Pinpoint the cell where the given text exists, returning its [x, y] midpoint coordinate. 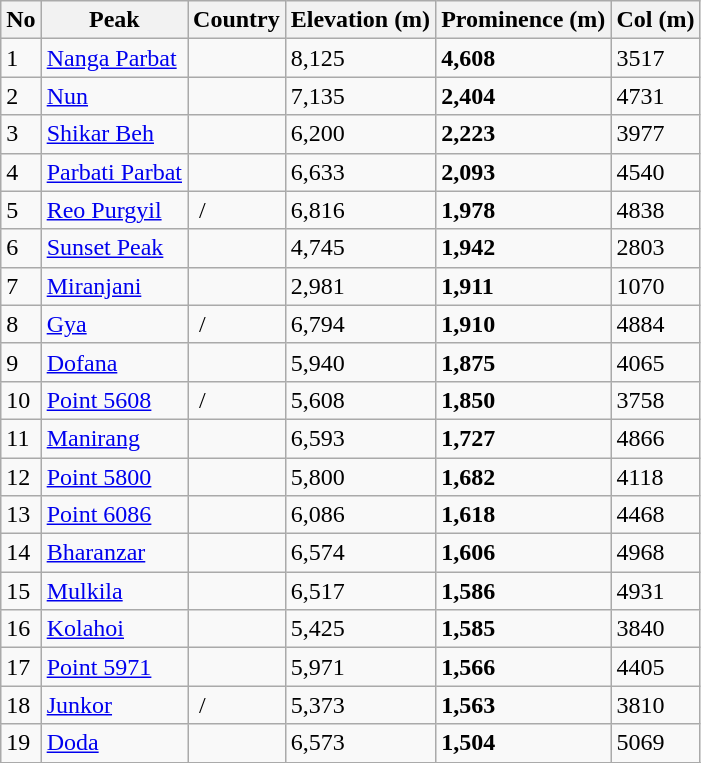
10 [21, 400]
4884 [656, 324]
Shikar Beh [114, 134]
Reo Purgyil [114, 210]
1,586 [524, 591]
7,135 [360, 96]
2,223 [524, 134]
3758 [656, 400]
5,373 [360, 705]
3840 [656, 629]
Elevation (m) [360, 20]
Parbati Parbat [114, 172]
19 [21, 743]
7 [21, 286]
Point 5971 [114, 667]
1,942 [524, 248]
Col (m) [656, 20]
4,608 [524, 58]
Gya [114, 324]
2,093 [524, 172]
6,633 [360, 172]
4968 [656, 553]
4866 [656, 438]
4 [21, 172]
1,682 [524, 477]
Junkor [114, 705]
3810 [656, 705]
Nun [114, 96]
1,618 [524, 515]
1,504 [524, 743]
11 [21, 438]
Doda [114, 743]
No [21, 20]
Peak [114, 20]
3977 [656, 134]
Point 5800 [114, 477]
Kolahoi [114, 629]
6,593 [360, 438]
1,911 [524, 286]
1 [21, 58]
Nanga Parbat [114, 58]
9 [21, 362]
5,425 [360, 629]
8 [21, 324]
Point 5608 [114, 400]
4931 [656, 591]
1,566 [524, 667]
6,794 [360, 324]
6,816 [360, 210]
13 [21, 515]
5 [21, 210]
Country [237, 20]
1,875 [524, 362]
15 [21, 591]
1,850 [524, 400]
1,978 [524, 210]
2,404 [524, 96]
14 [21, 553]
17 [21, 667]
5069 [656, 743]
Dofana [114, 362]
Bharanzar [114, 553]
1070 [656, 286]
1,910 [524, 324]
Point 6086 [114, 515]
4405 [656, 667]
6,086 [360, 515]
Miranjani [114, 286]
6 [21, 248]
12 [21, 477]
4838 [656, 210]
Manirang [114, 438]
Prominence (m) [524, 20]
4118 [656, 477]
3517 [656, 58]
4065 [656, 362]
1,606 [524, 553]
Mulkila [114, 591]
6,573 [360, 743]
4731 [656, 96]
5,971 [360, 667]
4540 [656, 172]
8,125 [360, 58]
18 [21, 705]
4,745 [360, 248]
5,940 [360, 362]
6,200 [360, 134]
5,608 [360, 400]
4468 [656, 515]
5,800 [360, 477]
16 [21, 629]
3 [21, 134]
6,574 [360, 553]
1,563 [524, 705]
2803 [656, 248]
1,727 [524, 438]
6,517 [360, 591]
2 [21, 96]
2,981 [360, 286]
Sunset Peak [114, 248]
1,585 [524, 629]
